For the text-containing cell, return its midpoint in (X, Y) coordinate format. 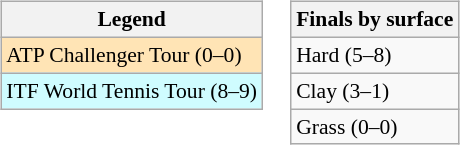
ITF World Tennis Tour (8–9) (132, 91)
Hard (5–8) (374, 55)
ATP Challenger Tour (0–0) (132, 55)
Grass (0–0) (374, 127)
Legend (132, 20)
Finals by surface (374, 20)
Clay (3–1) (374, 91)
